Pinpoint the cell where the given text exists, returning its (X, Y) midpoint coordinate. 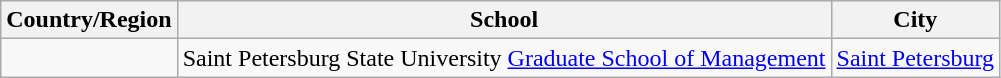
Saint Petersburg State University Graduate School of Management (504, 58)
School (504, 20)
Saint Petersburg (916, 58)
City (916, 20)
Country/Region (89, 20)
